From the cell containing the given text, extract its center point as [x, y] coordinate. 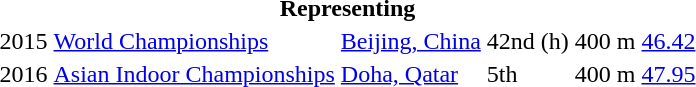
400 m [605, 41]
42nd (h) [528, 41]
World Championships [194, 41]
Beijing, China [410, 41]
